For the text-containing cell, return its midpoint in [x, y] coordinate format. 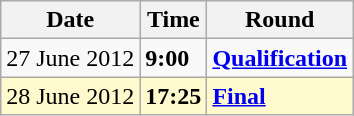
17:25 [174, 96]
Date [70, 20]
9:00 [174, 58]
Time [174, 20]
27 June 2012 [70, 58]
Qualification [280, 58]
Final [280, 96]
Round [280, 20]
28 June 2012 [70, 96]
